Scan for the cell matching the given text and deliver its (x, y) coordinate at center. 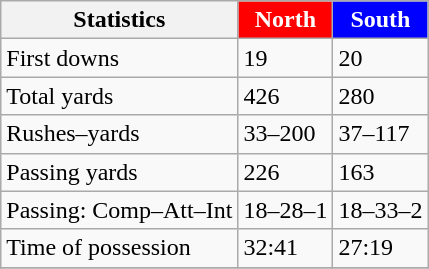
18–33–2 (380, 210)
Total yards (120, 96)
32:41 (286, 248)
North (286, 20)
Rushes–yards (120, 134)
37–117 (380, 134)
426 (286, 96)
18–28–1 (286, 210)
20 (380, 58)
19 (286, 58)
Passing: Comp–Att–Int (120, 210)
Passing yards (120, 172)
163 (380, 172)
First downs (120, 58)
226 (286, 172)
Statistics (120, 20)
South (380, 20)
27:19 (380, 248)
Time of possession (120, 248)
33–200 (286, 134)
280 (380, 96)
